Identify which cell holds the provided text, then report its (X, Y) central coordinate. 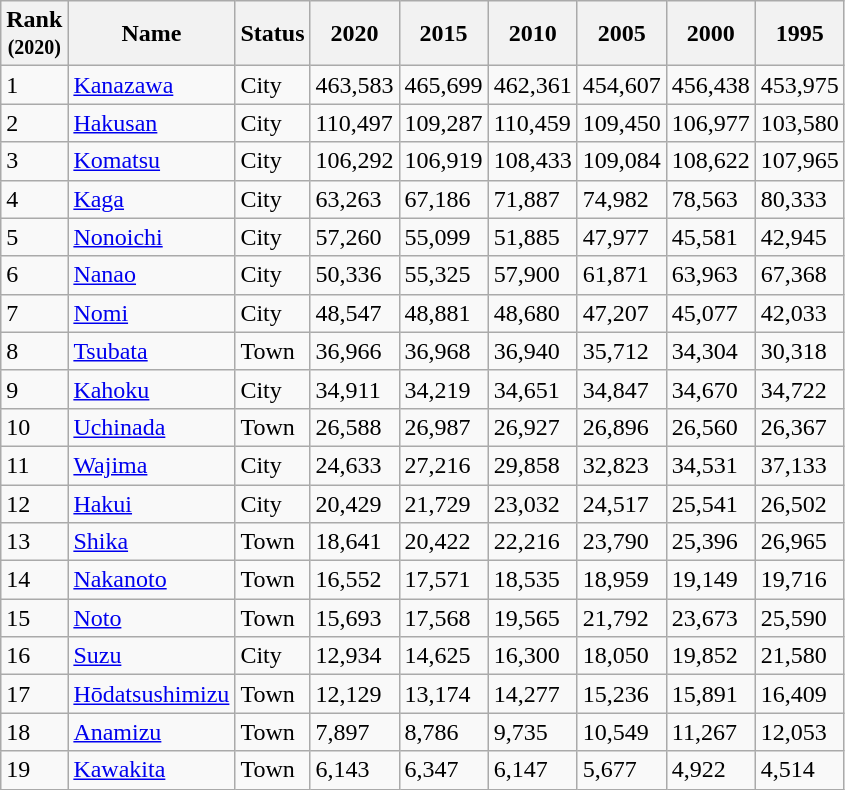
109,084 (622, 161)
103,580 (800, 123)
22,216 (532, 542)
6,147 (532, 770)
26,560 (710, 427)
23,790 (622, 542)
24,633 (354, 465)
34,219 (444, 389)
10 (34, 427)
454,607 (622, 85)
32,823 (622, 465)
34,670 (710, 389)
34,304 (710, 351)
Hakusan (152, 123)
Anamizu (152, 732)
23,673 (710, 618)
17 (34, 694)
Kaga (152, 199)
42,945 (800, 237)
45,077 (710, 313)
8,786 (444, 732)
15,236 (622, 694)
9 (34, 389)
Nakanoto (152, 580)
34,911 (354, 389)
Shika (152, 542)
13,174 (444, 694)
17,568 (444, 618)
3 (34, 161)
48,547 (354, 313)
12 (34, 503)
9,735 (532, 732)
55,099 (444, 237)
67,186 (444, 199)
18,959 (622, 580)
18,535 (532, 580)
19,716 (800, 580)
Tsubata (152, 351)
61,871 (622, 275)
2005 (622, 34)
48,881 (444, 313)
37,133 (800, 465)
26,927 (532, 427)
Komatsu (152, 161)
23,032 (532, 503)
34,847 (622, 389)
108,433 (532, 161)
15,891 (710, 694)
78,563 (710, 199)
14 (34, 580)
4,514 (800, 770)
Rank(2020) (34, 34)
107,965 (800, 161)
13 (34, 542)
18,641 (354, 542)
51,885 (532, 237)
74,982 (622, 199)
55,325 (444, 275)
19,149 (710, 580)
Nonoichi (152, 237)
Status (272, 34)
27,216 (444, 465)
63,263 (354, 199)
67,368 (800, 275)
34,531 (710, 465)
110,459 (532, 123)
19 (34, 770)
19,852 (710, 656)
7,897 (354, 732)
110,497 (354, 123)
21,792 (622, 618)
80,333 (800, 199)
14,277 (532, 694)
34,651 (532, 389)
109,450 (622, 123)
Nanao (152, 275)
5,677 (622, 770)
465,699 (444, 85)
42,033 (800, 313)
71,887 (532, 199)
12,129 (354, 694)
463,583 (354, 85)
Kanazawa (152, 85)
11 (34, 465)
2020 (354, 34)
Kahoku (152, 389)
108,622 (710, 161)
21,729 (444, 503)
Noto (152, 618)
26,987 (444, 427)
2015 (444, 34)
6 (34, 275)
4,922 (710, 770)
57,900 (532, 275)
57,260 (354, 237)
1 (34, 85)
14,625 (444, 656)
106,292 (354, 161)
26,367 (800, 427)
10,549 (622, 732)
25,396 (710, 542)
6,347 (444, 770)
106,977 (710, 123)
26,502 (800, 503)
26,896 (622, 427)
26,965 (800, 542)
Kawakita (152, 770)
16,300 (532, 656)
16 (34, 656)
462,361 (532, 85)
36,968 (444, 351)
Name (152, 34)
20,422 (444, 542)
45,581 (710, 237)
2000 (710, 34)
19,565 (532, 618)
16,409 (800, 694)
Hōdatsushimizu (152, 694)
Nomi (152, 313)
456,438 (710, 85)
2 (34, 123)
25,541 (710, 503)
15 (34, 618)
26,588 (354, 427)
47,207 (622, 313)
36,966 (354, 351)
25,590 (800, 618)
30,318 (800, 351)
8 (34, 351)
18 (34, 732)
4 (34, 199)
20,429 (354, 503)
36,940 (532, 351)
50,336 (354, 275)
16,552 (354, 580)
18,050 (622, 656)
34,722 (800, 389)
7 (34, 313)
5 (34, 237)
17,571 (444, 580)
48,680 (532, 313)
Hakui (152, 503)
Suzu (152, 656)
15,693 (354, 618)
6,143 (354, 770)
106,919 (444, 161)
109,287 (444, 123)
47,977 (622, 237)
21,580 (800, 656)
Wajima (152, 465)
24,517 (622, 503)
453,975 (800, 85)
12,053 (800, 732)
1995 (800, 34)
63,963 (710, 275)
29,858 (532, 465)
Uchinada (152, 427)
11,267 (710, 732)
35,712 (622, 351)
12,934 (354, 656)
2010 (532, 34)
